Locate the cell with the specified text and output its (x, y) center coordinate. 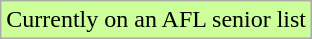
Currently on an AFL senior list (156, 20)
